For the text-containing cell, return its midpoint in (X, Y) coordinate format. 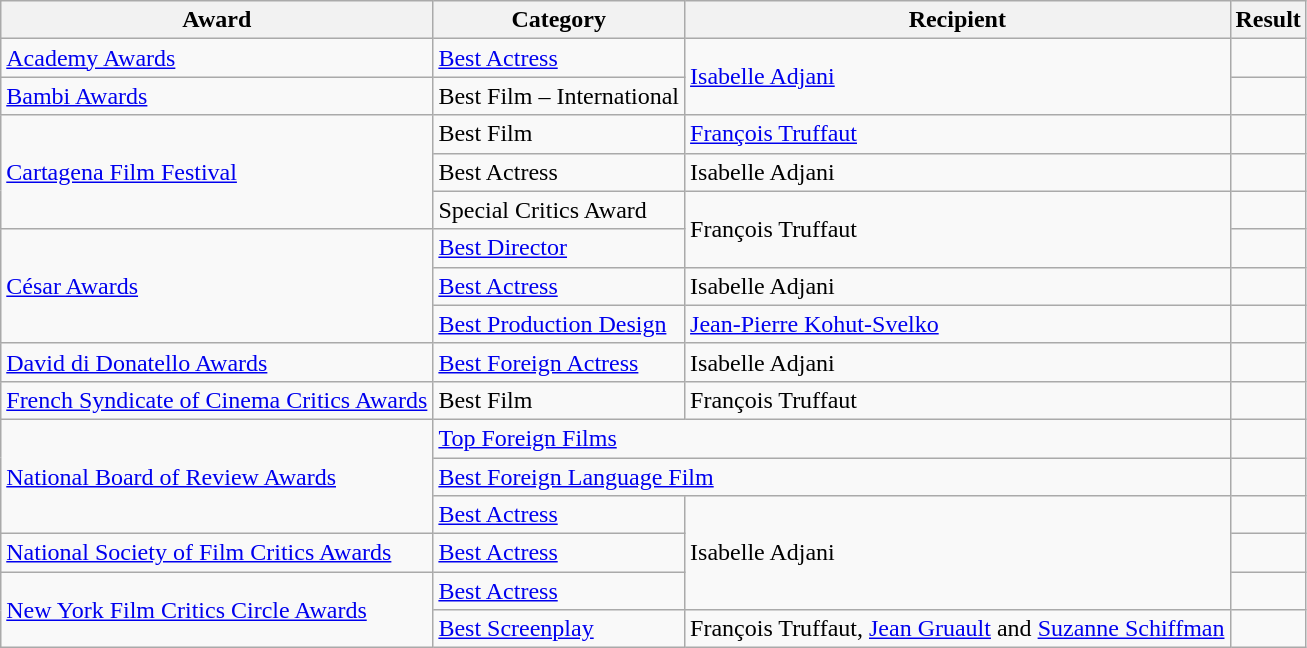
David di Donatello Awards (217, 362)
César Awards (217, 286)
Special Critics Award (559, 210)
French Syndicate of Cinema Critics Awards (217, 400)
Cartagena Film Festival (217, 172)
Top Foreign Films (832, 438)
Jean-Pierre Kohut-Svelko (958, 324)
Result (1268, 20)
François Truffaut, Jean Gruault and Suzanne Schiffman (958, 629)
Best Director (559, 248)
National Board of Review Awards (217, 476)
Best Foreign Actress (559, 362)
Category (559, 20)
New York Film Critics Circle Awards (217, 610)
National Society of Film Critics Awards (217, 553)
Recipient (958, 20)
Best Screenplay (559, 629)
Bambi Awards (217, 96)
Award (217, 20)
Best Film – International (559, 96)
Academy Awards (217, 58)
Best Production Design (559, 324)
Best Foreign Language Film (832, 477)
